Extract the [x, y] coordinate from the center of the cell holding the provided text.  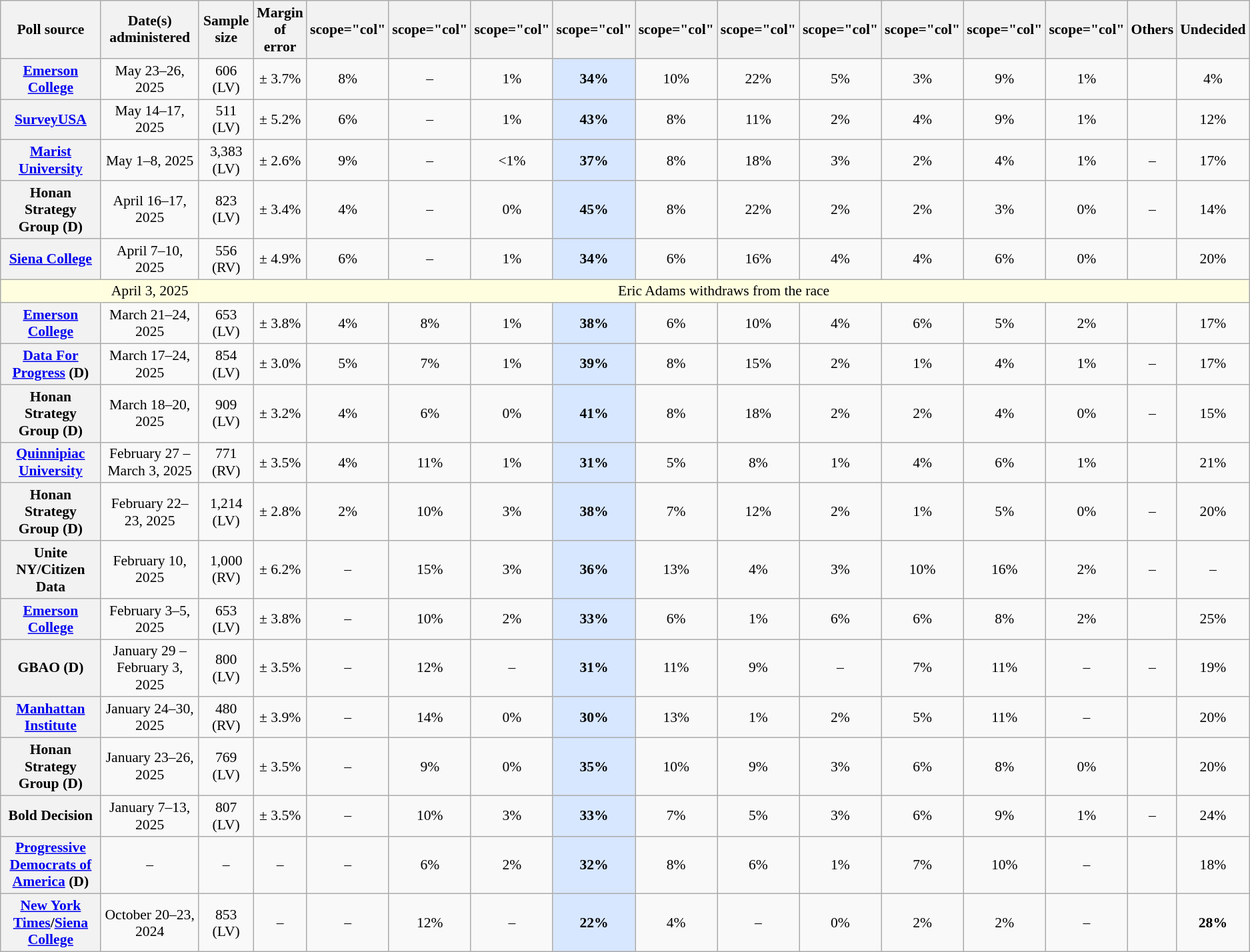
30% [593, 717]
Manhattan Institute [51, 717]
Marist University [51, 160]
March 17–24, 2025 [149, 364]
April 7–10, 2025 [149, 259]
3,383 (LV) [226, 160]
19% [1213, 668]
771 (RV) [226, 463]
Undecided [1213, 29]
May 1–8, 2025 [149, 160]
April 16–17, 2025 [149, 209]
± 3.2% [280, 413]
1,214 (LV) [226, 512]
37% [593, 160]
New York Times/Siena College [51, 923]
March 18–20, 2025 [149, 413]
± 4.9% [280, 259]
Quinnipiac University [51, 463]
January 23–26, 2025 [149, 767]
511 (LV) [226, 120]
807 (LV) [226, 816]
28% [1213, 923]
Others [1152, 29]
823 (LV) [226, 209]
24% [1213, 816]
SurveyUSA [51, 120]
Progressive Democrats of America (D) [51, 865]
January 24–30, 2025 [149, 717]
Data For Progress (D) [51, 364]
± 2.8% [280, 512]
February 27 – March 3, 2025 [149, 463]
February 10, 2025 [149, 569]
May 23–26, 2025 [149, 79]
February 3–5, 2025 [149, 619]
32% [593, 865]
43% [593, 120]
Siena College [51, 259]
<1% [512, 160]
39% [593, 364]
Bold Decision [51, 816]
± 6.2% [280, 569]
Marginof error [280, 29]
854 (LV) [226, 364]
25% [1213, 619]
1,000 (RV) [226, 569]
606 (LV) [226, 79]
May 14–17, 2025 [149, 120]
21% [1213, 463]
± 3.0% [280, 364]
480 (RV) [226, 717]
909 (LV) [226, 413]
April 3, 2025 [149, 291]
Poll source [51, 29]
45% [593, 209]
January 29 – February 3, 2025 [149, 668]
± 5.2% [280, 120]
± 3.9% [280, 717]
Date(s)administered [149, 29]
February 22–23, 2025 [149, 512]
Samplesize [226, 29]
41% [593, 413]
± 3.7% [280, 79]
Eric Adams withdraws from the race [724, 291]
January 7–13, 2025 [149, 816]
March 21–24, 2025 [149, 324]
800 (LV) [226, 668]
36% [593, 569]
± 2.6% [280, 160]
October 20–23, 2024 [149, 923]
GBAO (D) [51, 668]
35% [593, 767]
± 3.4% [280, 209]
769 (LV) [226, 767]
Unite NY/Citizen Data [51, 569]
556 (RV) [226, 259]
853 (LV) [226, 923]
